Pinpoint the cell where the given text exists, returning its [X, Y] midpoint coordinate. 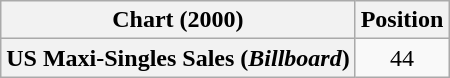
44 [402, 58]
Chart (2000) [178, 20]
Position [402, 20]
US Maxi-Singles Sales (Billboard) [178, 58]
